Determine the (x, y) coordinate at the center of the cell enclosing the given text.  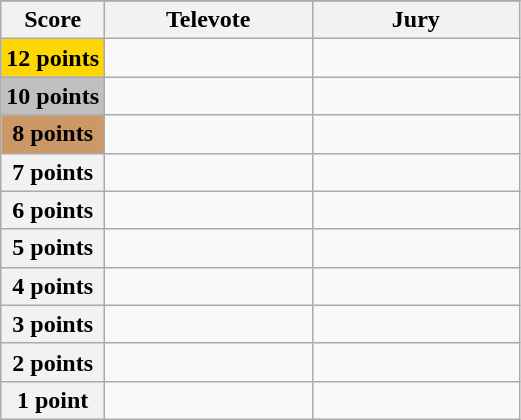
8 points (53, 134)
6 points (53, 210)
10 points (53, 96)
5 points (53, 248)
4 points (53, 286)
1 point (53, 400)
Score (53, 20)
7 points (53, 172)
2 points (53, 362)
Televote (209, 20)
3 points (53, 324)
Jury (416, 20)
12 points (53, 58)
